Identify which cell holds the provided text, then report its (x, y) central coordinate. 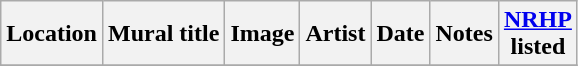
Notes (464, 34)
Artist (336, 34)
Image (262, 34)
NRHPlisted (538, 34)
Date (400, 34)
Mural title (163, 34)
Location (52, 34)
